Detect which cell encompasses the target text, then output its [X, Y] center coordinate. 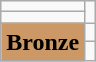
Bronze [43, 42]
